Pinpoint the cell where the given text exists, returning its (x, y) midpoint coordinate. 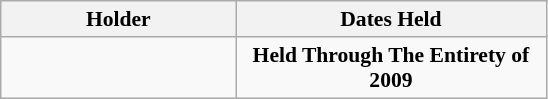
Holder (118, 19)
Dates Held (391, 19)
Held Through The Entirety of 2009 (391, 68)
